Output the [X, Y] coordinate of the center of the cell containing the given text.  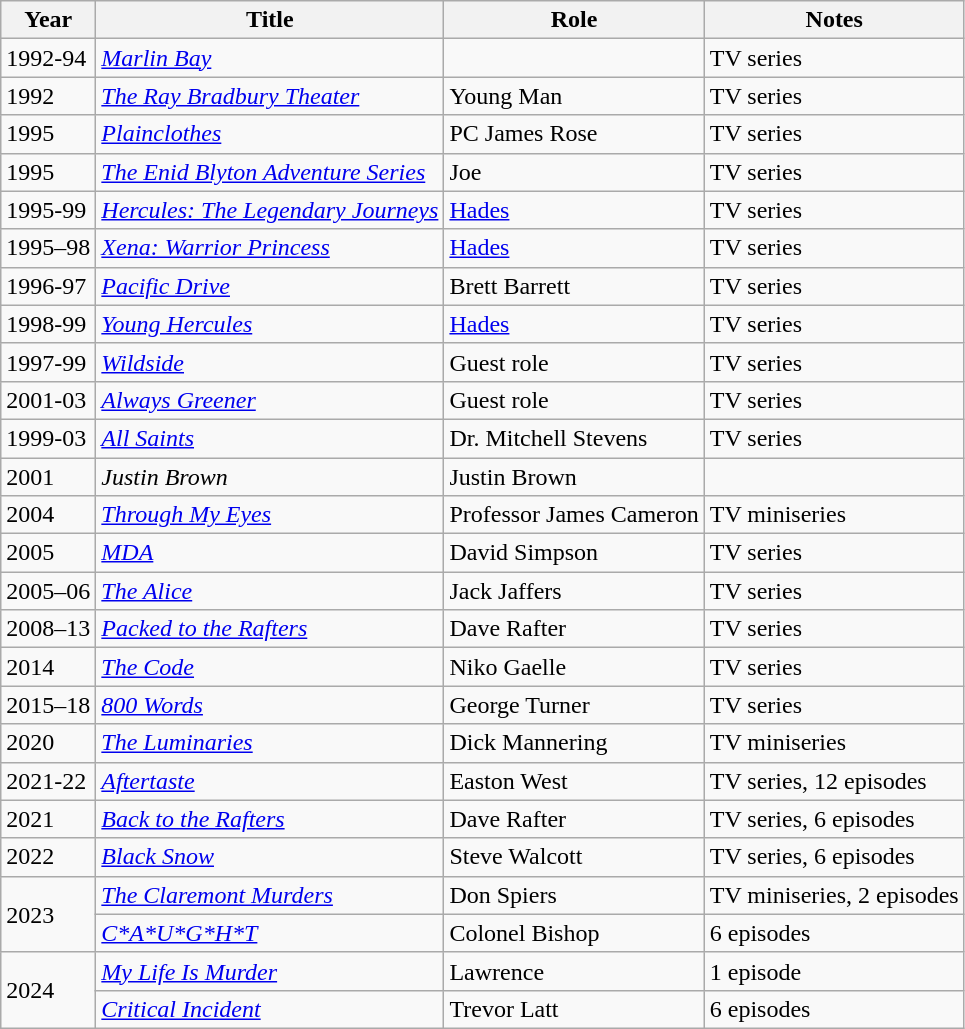
Hercules: The Legendary Journeys [270, 210]
TV miniseries, 2 episodes [834, 895]
2022 [48, 857]
The Luminaries [270, 743]
Joe [574, 172]
Pacific Drive [270, 286]
Niko Gaelle [574, 667]
Colonel Bishop [574, 933]
Xena: Warrior Princess [270, 248]
The Claremont Murders [270, 895]
Through My Eyes [270, 515]
David Simpson [574, 553]
Aftertaste [270, 781]
2005–06 [48, 591]
TV series, 12 episodes [834, 781]
2021 [48, 819]
Professor James Cameron [574, 515]
Packed to the Rafters [270, 629]
Steve Walcott [574, 857]
Wildside [270, 362]
Marlin Bay [270, 58]
Year [48, 20]
George Turner [574, 705]
The Code [270, 667]
Trevor Latt [574, 1009]
Always Greener [270, 400]
1999-03 [48, 438]
Young Man [574, 96]
2020 [48, 743]
Don Spiers [574, 895]
2005 [48, 553]
2008–13 [48, 629]
2015–18 [48, 705]
1998-99 [48, 324]
2001 [48, 477]
1996-97 [48, 286]
2001-03 [48, 400]
Brett Barrett [574, 286]
MDA [270, 553]
Title [270, 20]
The Alice [270, 591]
2021-22 [48, 781]
2023 [48, 914]
Jack Jaffers [574, 591]
Plainclothes [270, 134]
All Saints [270, 438]
1995–98 [48, 248]
The Ray Bradbury Theater [270, 96]
Role [574, 20]
2014 [48, 667]
1 episode [834, 971]
Dr. Mitchell Stevens [574, 438]
My Life Is Murder [270, 971]
1992 [48, 96]
PC James Rose [574, 134]
1997-99 [48, 362]
Easton West [574, 781]
Critical Incident [270, 1009]
Young Hercules [270, 324]
1995-99 [48, 210]
2024 [48, 990]
Black Snow [270, 857]
The Enid Blyton Adventure Series [270, 172]
2004 [48, 515]
800 Words [270, 705]
Notes [834, 20]
Dick Mannering [574, 743]
1992-94 [48, 58]
Lawrence [574, 971]
C*A*U*G*H*T [270, 933]
Back to the Rafters [270, 819]
